Return [x, y] of the center of cell containing provided text 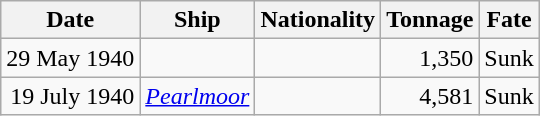
Tonnage [430, 20]
29 May 1940 [70, 58]
Date [70, 20]
1,350 [430, 58]
Pearlmoor [198, 96]
4,581 [430, 96]
Ship [198, 20]
Nationality [318, 20]
Fate [509, 20]
19 July 1940 [70, 96]
